Output the (x, y) coordinate of the center of the cell containing the given text.  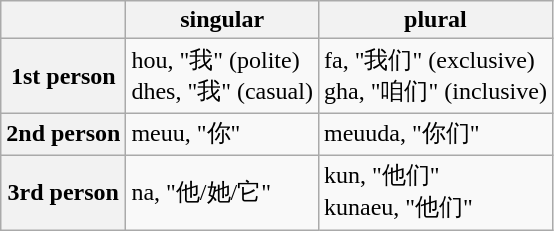
fa, "我们" (exclusive)gha, "咱们" (inclusive) (435, 76)
hou, "我" (polite)dhes, "我" (casual) (222, 76)
meuu, "你" (222, 134)
3rd person (64, 192)
1st person (64, 76)
meuuda, "你们" (435, 134)
plural (435, 20)
2nd person (64, 134)
singular (222, 20)
kun, "他们"kunaeu, "他们" (435, 192)
na, "他/她/它" (222, 192)
